Detect which cell encompasses the target text, then output its [X, Y] center coordinate. 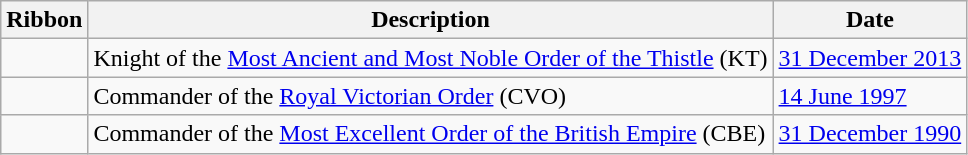
Commander of the Most Excellent Order of the British Empire (CBE) [430, 134]
Ribbon [44, 20]
Date [870, 20]
Commander of the Royal Victorian Order (CVO) [430, 96]
31 December 2013 [870, 58]
14 June 1997 [870, 96]
31 December 1990 [870, 134]
Knight of the Most Ancient and Most Noble Order of the Thistle (KT) [430, 58]
Description [430, 20]
